Determine the (X, Y) coordinate at the center of the cell enclosing the given text.  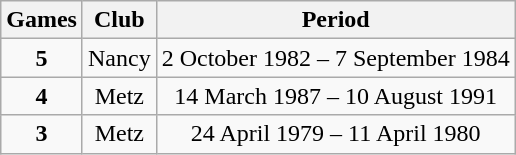
5 (42, 58)
Period (336, 20)
Nancy (119, 58)
4 (42, 96)
Club (119, 20)
Games (42, 20)
14 March 1987 – 10 August 1991 (336, 96)
2 October 1982 – 7 September 1984 (336, 58)
3 (42, 134)
24 April 1979 – 11 April 1980 (336, 134)
